Scan for the cell matching the given text and deliver its [X, Y] coordinate at center. 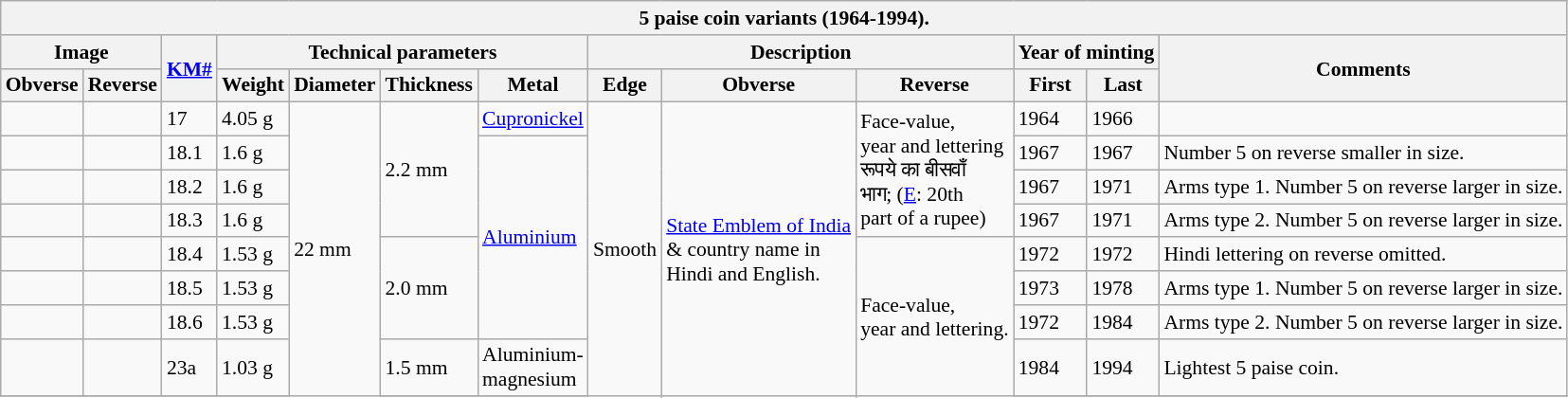
Metal [532, 85]
1.03 g [253, 368]
First [1051, 85]
2.0 mm [428, 288]
Edge [625, 85]
Hindi lettering on reverse omitted. [1362, 255]
Thickness [428, 85]
Comments [1362, 68]
Diameter [334, 85]
2.2 mm [428, 170]
18.5 [189, 288]
Aluminium [532, 238]
Number 5 on reverse smaller in size. [1362, 154]
Description [802, 52]
1978 [1123, 288]
Aluminium-magnesium [532, 368]
18.3 [189, 221]
Face-value, year and letteringरूपये का बीसवाँभाग; (E: 20thpart of a rupee) [934, 170]
22 mm [334, 249]
1973 [1051, 288]
Year of minting [1087, 52]
1.5 mm [428, 368]
18.4 [189, 255]
18.6 [189, 322]
Image [81, 52]
Face-value,year and lettering. [934, 317]
1966 [1123, 119]
Weight [253, 85]
Cupronickel [532, 119]
Last [1123, 85]
State Emblem of India& country name inHindi and English. [758, 249]
KM# [189, 68]
18.2 [189, 187]
4.05 g [253, 119]
17 [189, 119]
5 paise coin variants (1964-1994). [784, 18]
1964 [1051, 119]
1994 [1123, 368]
23a [189, 368]
Smooth [625, 249]
18.1 [189, 154]
Technical parameters [403, 52]
Lightest 5 paise coin. [1362, 368]
